Capture the cell that displays the provided text and extract its [x, y] central coordinate. 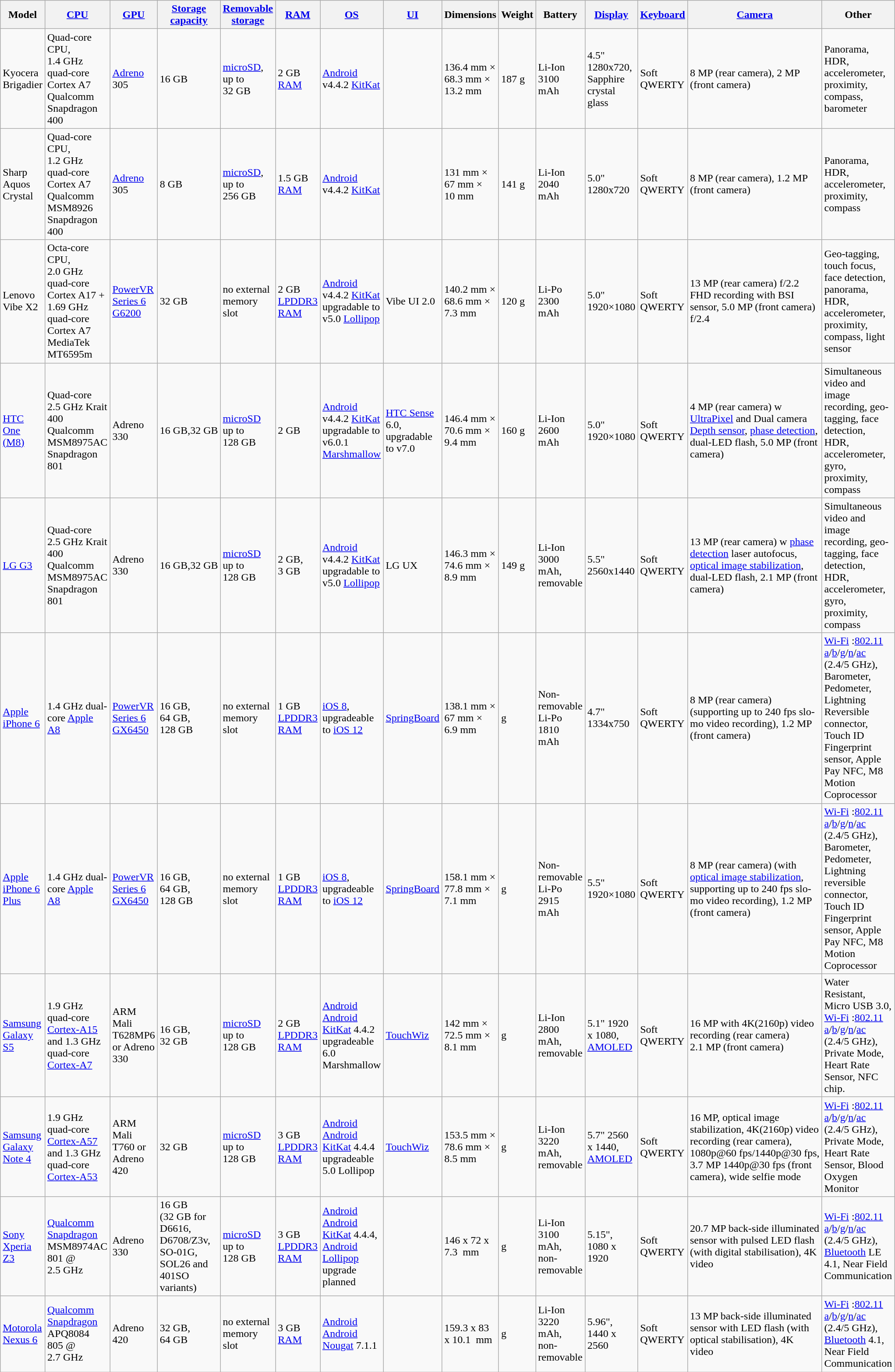
1.5 GB RAM [298, 184]
Sony Xperia Z3 [23, 1246]
Non-removable Li-Po 1810 mAh [560, 718]
Motorola Nexus 6 [23, 1334]
PowerVR Series 6 G6200 [134, 301]
Wi-Fi :802.11 a/b/g/n/ac (2.4/5 GHz), Bluetooth 4.1, Near Field Communication [858, 1334]
5.7" 2560 x 1440, AMOLED [612, 1146]
1.9 GHz quad-core Cortex-A57 and 1.3 GHz quad-core Cortex-A53 [77, 1146]
Lenovo Vibe X2 [23, 301]
Apple iPhone 6 [23, 718]
HTC One (M8) [23, 430]
146 x 72 x 7.3 mm [470, 1246]
159.3 x 83 x 10.1 mm [470, 1334]
16 GB, 32 GB [189, 1035]
Android Android KitKat 4.4.4 upgradeable 5.0 Lollipop [351, 1146]
2 GB [298, 430]
32 GB, 64 GB [189, 1334]
158.1 mm × 77.8 mm × 7.1 mm [470, 889]
5.0" 1280x720 [612, 184]
Wi-Fi :802.11 a/b/g/n/ac (2.4/5 GHz), Bluetooth LE 4.1, Near Field Communication [858, 1246]
5.96", 1440 x 2560 [612, 1334]
120 g [517, 301]
187 g [517, 79]
2 GB, 3 GB [298, 565]
LG G3 [23, 565]
Dimensions [470, 15]
16 GB [189, 79]
8 MP (rear camera)(supporting up to 240 fps slo-mo video recording), 1.2 MP (front camera) [754, 718]
160 g [517, 430]
4 MP (rear camera) w UltraPixel and Dual camera Depth sensor, phase detection, dual-LED flash, 5.0 MP (front camera) [754, 430]
Panorama, HDR, accelerometer, proximity, compass [858, 184]
Li-Ion 2800 mAh, removable [560, 1035]
Android Android Nougat 7.1.1 [351, 1334]
5.5" 1920×1080 [612, 889]
Li-Ion 3220 mAh, non-removable [560, 1334]
Geo-tagging, touch focus, face detection, panorama, HDR, accelerometer, proximity, compass, light sensor [858, 301]
140.2 mm × 68.6 mm × 7.3 mm [470, 301]
Storage capacity [189, 15]
Octa-core CPU, 2.0 GHz quad-core Cortex A17 + 1.69 GHz quad-core Cortex A7 MediaTek MT6595m [77, 301]
Camera [754, 15]
ARM Mali T628MP6 or Adreno 330 [134, 1035]
13 MP back-side illuminated sensor with LED flash (with optical stabilisation), 4K video [754, 1334]
Samsung Galaxy Note 4 [23, 1146]
LG UX [413, 565]
13 MP (rear camera) f/2.2 FHD recording with BSI sensor, 5.0 MP (front camera) f/2.4 [754, 301]
13 MP (rear camera) w phase detection laser autofocus, optical image stabilization, dual-LED flash, 2.1 MP (front camera) [754, 565]
Model [23, 15]
8 GB [189, 184]
Battery [560, 15]
Li-Ion 2600 mAh [560, 430]
Samsung Galaxy S5 [23, 1035]
4.7" 1334x750 [612, 718]
8 MP (rear camera), 1.2 MP (front camera) [754, 184]
Li-Ion 3100 mAh, non-removable [560, 1246]
Kyocera Brigadier [23, 79]
CPU [77, 15]
OS [351, 15]
Qualcomm Snapdragon MSM8974AC 801 @ 2.5 GHz [77, 1246]
Adreno 420 [134, 1334]
8 MP (rear camera), 2 MP (front camera) [754, 79]
136.4 mm × 68.3 mm × 13.2 mm [470, 79]
3 GB RAM [298, 1334]
131 mm × 67 mm × 10 mm [470, 184]
Qualcomm Snapdragon APQ8084 805 @ 2.7 GHz [77, 1334]
Non-removable Li-Po 2915 mAh [560, 889]
138.1 mm × 67 mm × 6.9 mm [470, 718]
146.4 mm × 70.6 mm × 9.4 mm [470, 430]
Display [612, 15]
Sharp Aquos Crystal [23, 184]
Li-Po 2300 mAh [560, 301]
RAM [298, 15]
Panorama, HDR, accelerometer, proximity, compass, barometer [858, 79]
Quad-core CPU, 1.2 GHz quad-core Cortex A7 Qualcomm MSM8926 Snapdragon 400 [77, 184]
20.7 MP back-side illuminated sensor with pulsed LED flash (with digital stabilisation), 4K video [754, 1246]
5.5" 2560x1440 [612, 565]
146.3 mm × 74.6 mm × 8.9 mm [470, 565]
149 g [517, 565]
141 g [517, 184]
UI [413, 15]
Wi-Fi :802.11 a/b/g/n/ac (2.4/5 GHz), Private Mode, Heart Rate Sensor, Blood Oxygen Monitor [858, 1146]
HTC Sense 6.0, upgradable to v7.0 [413, 430]
1.9 GHz quad-core Cortex-A15 and 1.3 GHz quad-core Cortex-A7 [77, 1035]
Other [858, 15]
8 MP (rear camera) (with optical image stabilization, supporting up to 240 fps slo-mo video recording), 1.2 MP (front camera) [754, 889]
Android Android KitKat 4.4.4, Android Lollipop upgrade planned [351, 1246]
microSD, up to 256 GB [248, 184]
Vibe UI 2.0 [413, 301]
Li-Ion 2040 mAh [560, 184]
Weight [517, 15]
16 GB (32 GB for D6616, D6708/Z3v, SO-01G, SOL26 and 401SO variants) [189, 1246]
5.1" 1920 x 1080, AMOLED [612, 1035]
GPU [134, 15]
Android v4.4.2 KitKat upgradable to v6.0.1 Marshmallow [351, 430]
2 GB RAM [298, 79]
Quad-core CPU, 1.4 GHz quad-core Cortex A7 Qualcomm Snapdragon 400 [77, 79]
Li-Ion 3220 mAh, removable [560, 1146]
142 mm × 72.5 mm × 8.1 mm [470, 1035]
Removable storage [248, 15]
5.15", 1080 x 1920 [612, 1246]
Apple iPhone 6 Plus [23, 889]
Water Resistant, Micro USB 3.0, Wi-Fi :802.11 a/b/g/n/ac (2.4/5 GHz), Private Mode, Heart Rate Sensor, NFC chip. [858, 1035]
16 MP with 4K(2160p) video recording (rear camera) 2.1 MP (front camera) [754, 1035]
153.5 mm × 78.6 mm × 8.5 mm [470, 1146]
Li-Ion 3000 mAh, removable [560, 565]
Android Android KitKat 4.4.2 upgradeable 6.0 Marshmallow [351, 1035]
microSD, up to 32 GB [248, 79]
Li-Ion 3100 mAh [560, 79]
4.5" 1280x720, Sapphire crystal glass [612, 79]
ARM Mali T760 or Adreno 420 [134, 1146]
Keyboard [663, 15]
